Pinpoint the cell where the given text exists, returning its [x, y] midpoint coordinate. 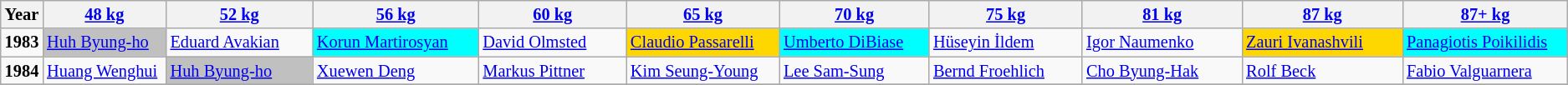
Panagiotis Poikilidis [1485, 42]
Rolf Beck [1322, 71]
81 kg [1162, 14]
87+ kg [1485, 14]
56 kg [396, 14]
Xuewen Deng [396, 71]
65 kg [702, 14]
Korun Martirosyan [396, 42]
Bernd Froehlich [1005, 71]
Lee Sam-Sung [855, 71]
Zauri Ivanashvili [1322, 42]
Cho Byung-Hak [1162, 71]
Year [22, 14]
75 kg [1005, 14]
Umberto DiBiase [855, 42]
Huang Wenghui [104, 71]
1983 [22, 42]
1984 [22, 71]
Eduard Avakian [239, 42]
70 kg [855, 14]
Hüseyin İldem [1005, 42]
48 kg [104, 14]
Igor Naumenko [1162, 42]
David Olmsted [552, 42]
Markus Pittner [552, 71]
Kim Seung-Young [702, 71]
Fabio Valguarnera [1485, 71]
60 kg [552, 14]
52 kg [239, 14]
87 kg [1322, 14]
Claudio Passarelli [702, 42]
